Provide the (X, Y) coordinate of the cell's center where the given text is located.  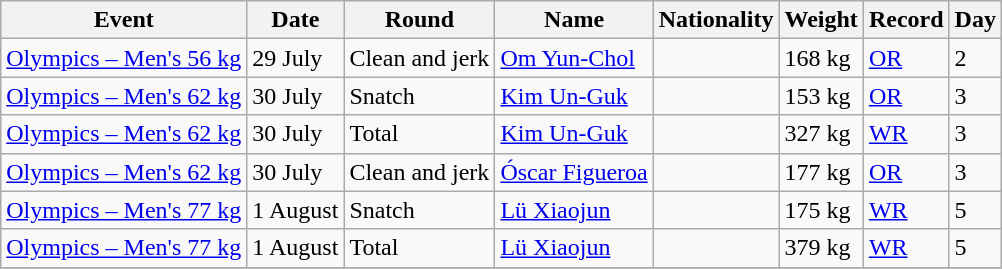
Record (906, 20)
175 kg (821, 210)
Date (296, 20)
29 July (296, 58)
Olympics – Men's 56 kg (124, 58)
Event (124, 20)
177 kg (821, 172)
Weight (821, 20)
Om Yun-Chol (574, 58)
Day (975, 20)
Name (574, 20)
327 kg (821, 134)
168 kg (821, 58)
153 kg (821, 96)
2 (975, 58)
Óscar Figueroa (574, 172)
Round (420, 20)
379 kg (821, 248)
Nationality (716, 20)
